Find where the given text appears and provide that cell's center as (X, Y) coordinate. 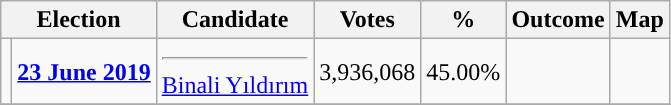
Binali Yıldırım (235, 72)
Map (640, 20)
Outcome (558, 20)
23 June 2019 (84, 72)
45.00% (464, 72)
Candidate (235, 20)
Votes (368, 20)
Election (78, 20)
3,936,068 (368, 72)
% (464, 20)
